Provide the [x, y] coordinate of the cell's center where the given text is located.  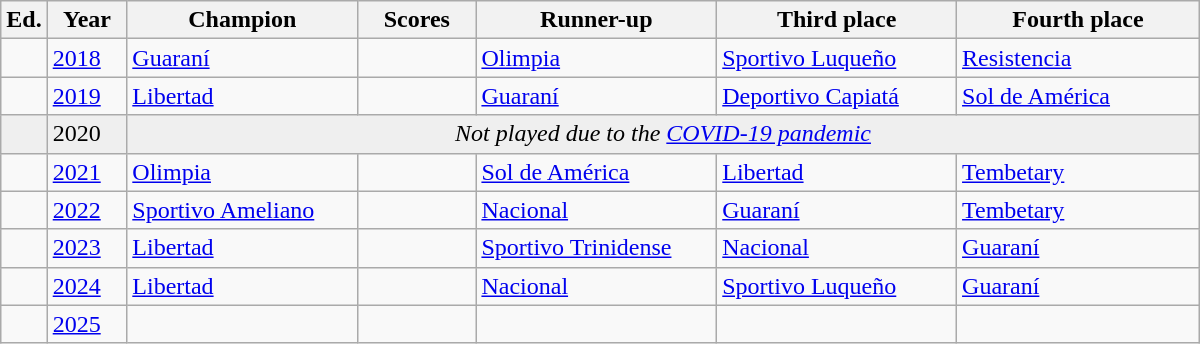
Fourth place [1078, 20]
2023 [87, 248]
Sportivo Ameliano [242, 210]
2020 [87, 134]
Third place [837, 20]
Scores [417, 20]
Not played due to the COVID-19 pandemic [663, 134]
Sportivo Trinidense [596, 248]
Resistencia [1078, 58]
Champion [242, 20]
2024 [87, 286]
2025 [87, 324]
Runner-up [596, 20]
Deportivo Capiatá [837, 96]
Ed. [24, 20]
2022 [87, 210]
2019 [87, 96]
2021 [87, 172]
Year [87, 20]
2018 [87, 58]
